Extract the (x, y) coordinate from the center of the cell holding the provided text.  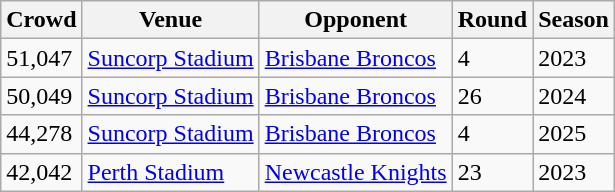
42,042 (42, 172)
Venue (170, 20)
44,278 (42, 134)
Opponent (356, 20)
Perth Stadium (170, 172)
26 (492, 96)
Round (492, 20)
50,049 (42, 96)
23 (492, 172)
51,047 (42, 58)
Newcastle Knights (356, 172)
2025 (574, 134)
2024 (574, 96)
Season (574, 20)
Crowd (42, 20)
